Search for the cell housing the specified text and yield its (x, y) center coordinate. 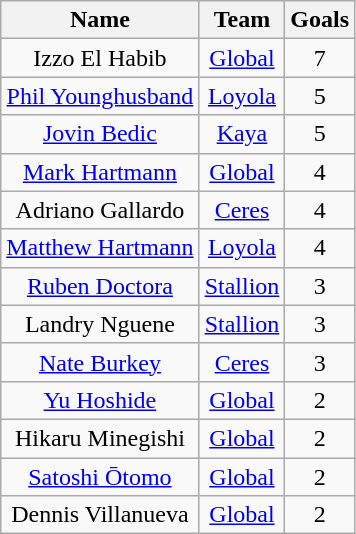
Yu Hoshide (100, 400)
Goals (320, 20)
Landry Nguene (100, 324)
Jovin Bedic (100, 134)
Hikaru Minegishi (100, 438)
Dennis Villanueva (100, 515)
Team (242, 20)
Phil Younghusband (100, 96)
Nate Burkey (100, 362)
Kaya (242, 134)
7 (320, 58)
Matthew Hartmann (100, 248)
Izzo El Habib (100, 58)
Name (100, 20)
Ruben Doctora (100, 286)
Adriano Gallardo (100, 210)
Satoshi Ōtomo (100, 477)
Mark Hartmann (100, 172)
